Search for the cell housing the specified text and yield its (x, y) center coordinate. 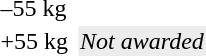
Not awarded (142, 41)
